Determine the [X, Y] coordinate at the center of the cell enclosing the given text.  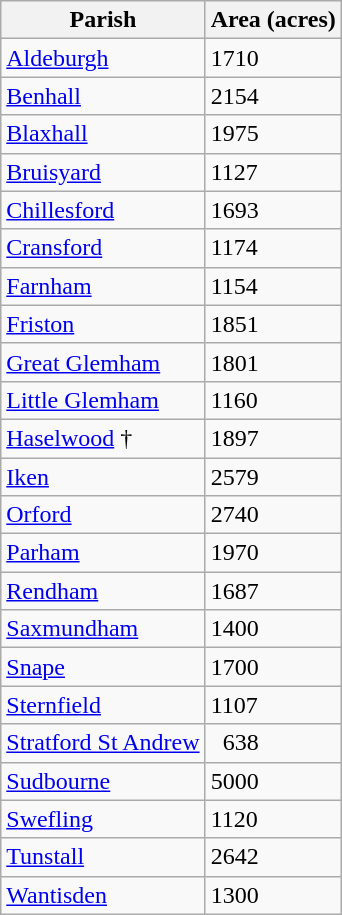
Chillesford [103, 210]
Iken [103, 477]
Parish [103, 20]
Wantisden [103, 895]
1300 [273, 895]
2579 [273, 477]
Friston [103, 324]
Haselwood † [103, 438]
Saxmundham [103, 629]
Parham [103, 553]
Farnham [103, 286]
2740 [273, 515]
Sternfield [103, 705]
1160 [273, 400]
Cransford [103, 248]
Orford [103, 515]
Rendham [103, 591]
Area (acres) [273, 20]
Aldeburgh [103, 58]
1851 [273, 324]
1801 [273, 362]
Snape [103, 667]
Tunstall [103, 857]
1693 [273, 210]
1970 [273, 553]
1174 [273, 248]
1710 [273, 58]
1700 [273, 667]
1120 [273, 819]
638 [273, 743]
1154 [273, 286]
1107 [273, 705]
2154 [273, 96]
1127 [273, 172]
Benhall [103, 96]
1400 [273, 629]
Stratford St Andrew [103, 743]
Little Glemham [103, 400]
Swefling [103, 819]
Great Glemham [103, 362]
5000 [273, 781]
2642 [273, 857]
1687 [273, 591]
1975 [273, 134]
1897 [273, 438]
Blaxhall [103, 134]
Bruisyard [103, 172]
Sudbourne [103, 781]
